Find where the given text appears and provide that cell's center as (X, Y) coordinate. 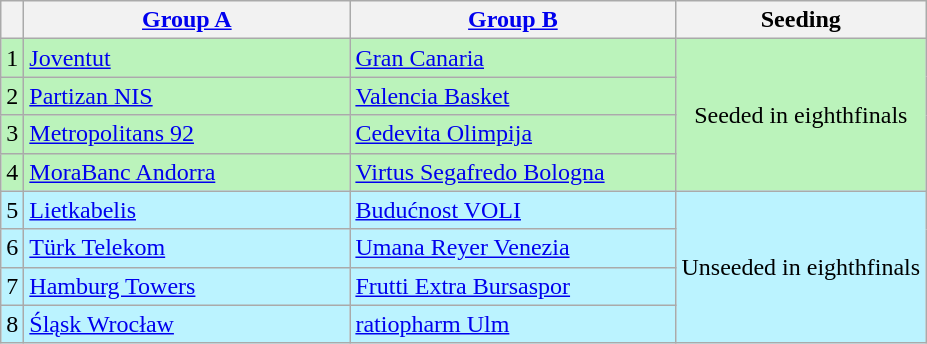
5 (12, 210)
Lietkabelis (187, 210)
8 (12, 324)
4 (12, 172)
7 (12, 286)
Hamburg Towers (187, 286)
Umana Reyer Venezia (513, 248)
ratiopharm Ulm (513, 324)
Seeded in eighthfinals (801, 115)
Budućnost VOLI (513, 210)
Virtus Segafredo Bologna (513, 172)
6 (12, 248)
Group A (187, 20)
Group B (513, 20)
Gran Canaria (513, 58)
Türk Telekom (187, 248)
Joventut (187, 58)
MoraBanc Andorra (187, 172)
Unseeded in eighthfinals (801, 267)
2 (12, 96)
Valencia Basket (513, 96)
Frutti Extra Bursaspor (513, 286)
Cedevita Olimpija (513, 134)
1 (12, 58)
Partizan NIS (187, 96)
Seeding (801, 20)
3 (12, 134)
Metropolitans 92 (187, 134)
Śląsk Wrocław (187, 324)
